Determine the (x, y) coordinate at the center of the cell enclosing the given text.  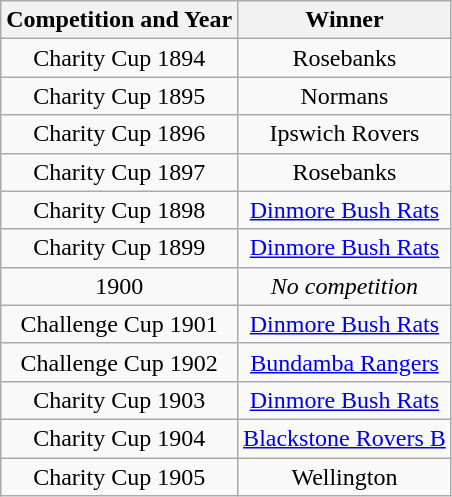
Charity Cup 1903 (120, 400)
Competition and Year (120, 20)
Charity Cup 1898 (120, 210)
Charity Cup 1899 (120, 248)
Wellington (345, 477)
Normans (345, 96)
Bundamba Rangers (345, 362)
Charity Cup 1904 (120, 438)
Blackstone Rovers B (345, 438)
Charity Cup 1905 (120, 477)
Ipswich Rovers (345, 134)
Winner (345, 20)
Charity Cup 1896 (120, 134)
Charity Cup 1894 (120, 58)
No competition (345, 286)
Challenge Cup 1902 (120, 362)
Charity Cup 1897 (120, 172)
Charity Cup 1895 (120, 96)
1900 (120, 286)
Challenge Cup 1901 (120, 324)
